Return [x, y] of the center of cell containing provided text 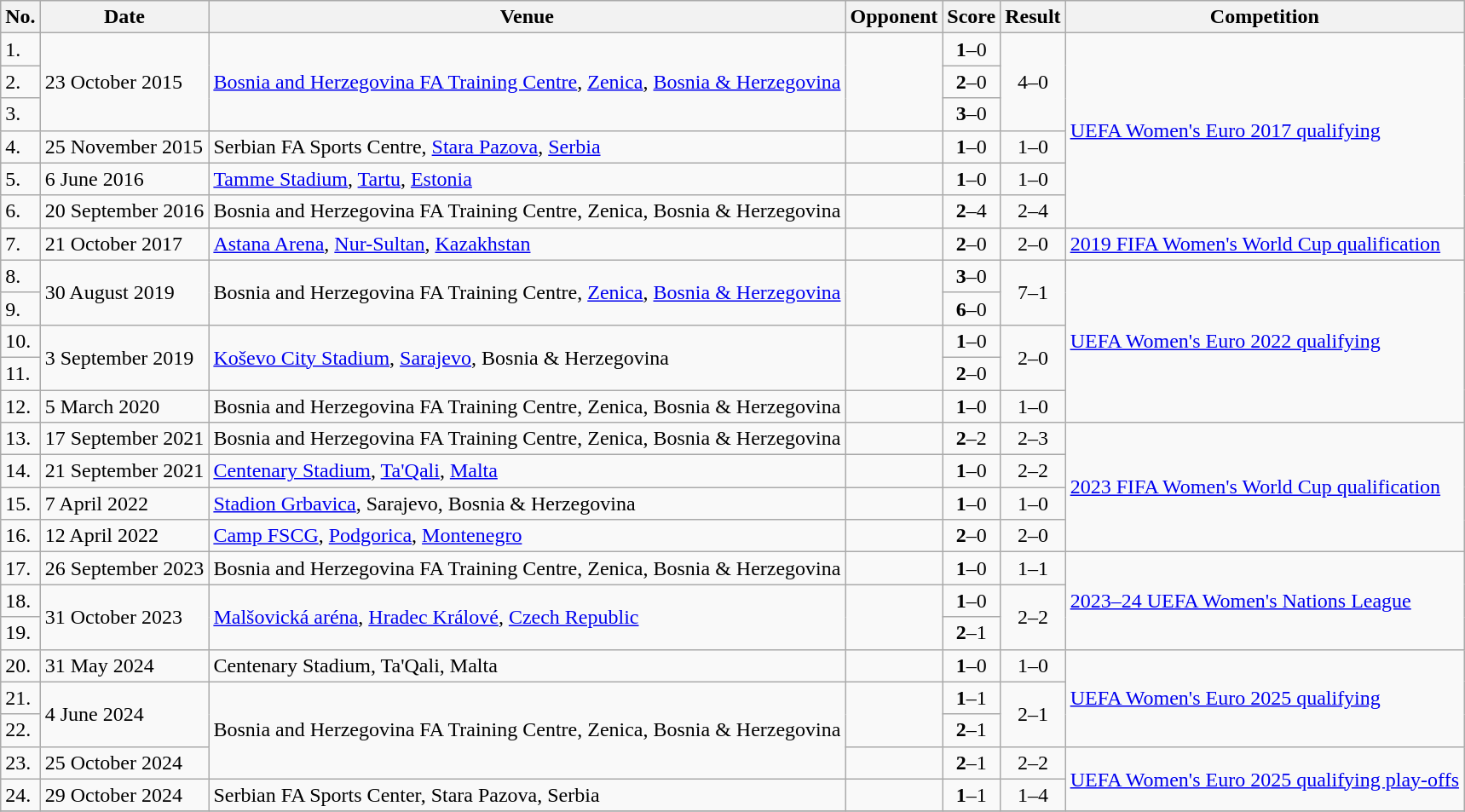
30 August 2019 [124, 292]
7–1 [1033, 292]
2–3 [1033, 439]
2019 FIFA Women's World Cup qualification [1265, 244]
29 October 2024 [124, 795]
Stadion Grbavica, Sarajevo, Bosnia & Herzegovina [527, 504]
4–0 [1033, 82]
Venue [527, 17]
No. [20, 17]
23 October 2015 [124, 82]
UEFA Women's Euro 2025 qualifying play-offs [1265, 779]
7. [20, 244]
4. [20, 147]
25 October 2024 [124, 763]
19. [20, 633]
10. [20, 341]
22. [20, 730]
11. [20, 373]
12. [20, 406]
31 October 2023 [124, 617]
8. [20, 276]
Date [124, 17]
Tamme Stadium, Tartu, Estonia [527, 179]
Result [1033, 17]
25 November 2015 [124, 147]
21 October 2017 [124, 244]
21 September 2021 [124, 471]
7 April 2022 [124, 504]
UEFA Women's Euro 2022 qualifying [1265, 341]
1. [20, 49]
13. [20, 439]
Koševo City Stadium, Sarajevo, Bosnia & Herzegovina [527, 357]
9. [20, 308]
2023 FIFA Women's World Cup qualification [1265, 487]
12 April 2022 [124, 536]
Competition [1265, 17]
UEFA Women's Euro 2017 qualifying [1265, 130]
Opponent [894, 17]
23. [20, 763]
15. [20, 504]
4 June 2024 [124, 714]
17. [20, 568]
20 September 2016 [124, 211]
Camp FSCG, Podgorica, Montenegro [527, 536]
18. [20, 601]
2. [20, 82]
6–0 [972, 308]
2023–24 UEFA Women's Nations League [1265, 601]
5. [20, 179]
Malšovická aréna, Hradec Králové, Czech Republic [527, 617]
6. [20, 211]
6 June 2016 [124, 179]
Astana Arena, Nur-Sultan, Kazakhstan [527, 244]
20. [20, 665]
3. [20, 114]
5 March 2020 [124, 406]
1–4 [1033, 795]
21. [20, 698]
14. [20, 471]
Serbian FA Sports Centre, Stara Pazova, Serbia [527, 147]
26 September 2023 [124, 568]
16. [20, 536]
UEFA Women's Euro 2025 qualifying [1265, 698]
31 May 2024 [124, 665]
24. [20, 795]
Score [972, 17]
Serbian FA Sports Center, Stara Pazova, Serbia [527, 795]
3 September 2019 [124, 357]
17 September 2021 [124, 439]
